Output the (X, Y) coordinate of the center of the cell containing the given text.  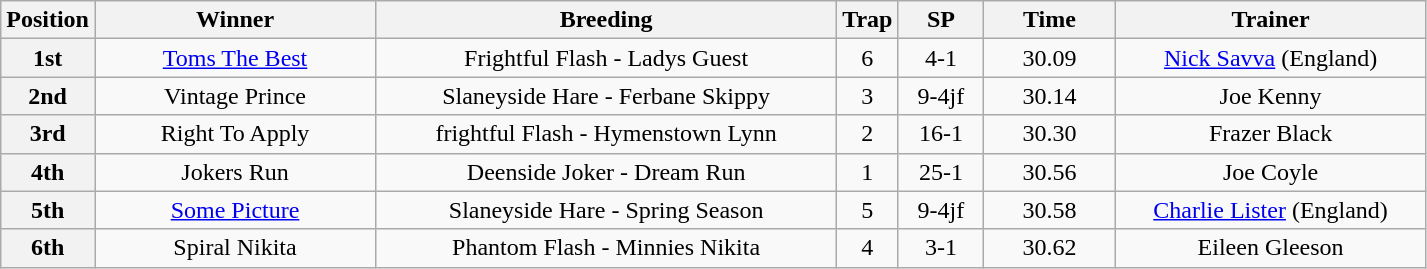
30.14 (1050, 96)
Slaneyside Hare - Ferbane Skippy (606, 96)
Deenside Joker - Dream Run (606, 172)
4 (868, 248)
4-1 (941, 58)
Trap (868, 20)
Time (1050, 20)
Breeding (606, 20)
16-1 (941, 134)
30.58 (1050, 210)
SP (941, 20)
Nick Savva (England) (1270, 58)
30.09 (1050, 58)
30.30 (1050, 134)
30.62 (1050, 248)
5th (48, 210)
Toms The Best (234, 58)
Frazer Black (1270, 134)
1 (868, 172)
Eileen Gleeson (1270, 248)
2nd (48, 96)
2 (868, 134)
5 (868, 210)
6 (868, 58)
Trainer (1270, 20)
Charlie Lister (England) (1270, 210)
Right To Apply (234, 134)
3rd (48, 134)
Phantom Flash - Minnies Nikita (606, 248)
frightful Flash - Hymenstown Lynn (606, 134)
Winner (234, 20)
Jokers Run (234, 172)
6th (48, 248)
3-1 (941, 248)
Position (48, 20)
Vintage Prince (234, 96)
Joe Kenny (1270, 96)
1st (48, 58)
Spiral Nikita (234, 248)
Slaneyside Hare - Spring Season (606, 210)
25-1 (941, 172)
Some Picture (234, 210)
Frightful Flash - Ladys Guest (606, 58)
3 (868, 96)
30.56 (1050, 172)
Joe Coyle (1270, 172)
4th (48, 172)
